Capture the cell that displays the provided text and extract its [x, y] central coordinate. 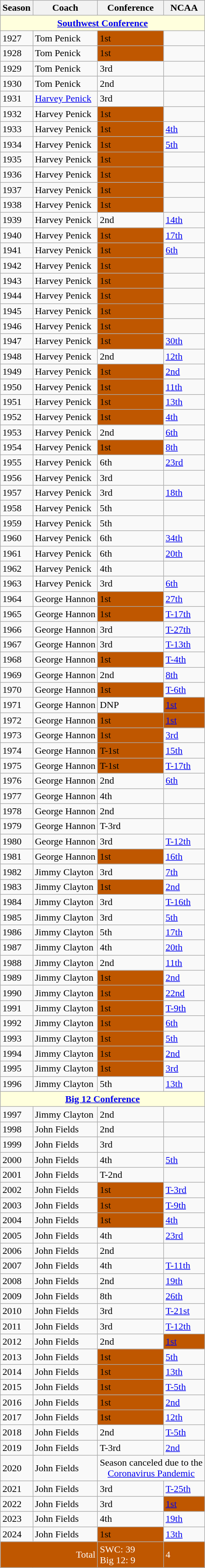
2005 [17, 1236]
1986 [17, 933]
1996 [17, 1084]
1939 [17, 220]
2000 [17, 1160]
Big 12 Conference [102, 1099]
1963 [17, 584]
1966 [17, 629]
2023 [17, 1519]
1980 [17, 841]
2011 [17, 1326]
2020 [17, 1468]
T-2nd [131, 1175]
1991 [17, 1008]
1973 [17, 735]
T-27th [184, 629]
1998 [17, 1129]
1979 [17, 826]
1940 [17, 235]
1948 [17, 356]
1992 [17, 1023]
1956 [17, 478]
1997 [17, 1114]
1995 [17, 1069]
1937 [17, 190]
1943 [17, 281]
1945 [17, 311]
2007 [17, 1266]
1981 [17, 856]
Southwest Conference [102, 23]
T-11th [184, 1266]
DNP [131, 705]
2024 [17, 1534]
14th [184, 220]
1964 [17, 599]
2004 [17, 1220]
15th [184, 751]
1952 [17, 417]
T-16th [184, 902]
2016 [17, 1402]
2010 [17, 1311]
T-6th [184, 690]
1935 [17, 159]
7th [184, 872]
1989 [17, 978]
22nd [184, 993]
1959 [17, 523]
18th [184, 493]
16th [184, 856]
1967 [17, 644]
1999 [17, 1144]
1936 [17, 174]
1985 [17, 917]
1972 [17, 720]
T-25th [184, 1489]
1977 [17, 796]
1929 [17, 68]
27th [184, 599]
1938 [17, 205]
1988 [17, 963]
34th [184, 538]
1957 [17, 493]
Coach [65, 8]
30th [184, 341]
2003 [17, 1205]
T-13th [184, 644]
1965 [17, 614]
2002 [17, 1190]
1987 [17, 948]
1944 [17, 296]
1978 [17, 811]
1968 [17, 659]
1932 [17, 114]
1931 [17, 99]
1928 [17, 53]
1953 [17, 432]
Season canceled due to theCoronavirus Pandemic [151, 1468]
1983 [17, 887]
1949 [17, 371]
1960 [17, 538]
SWC: 39Big 12: 9 [131, 1554]
1990 [17, 993]
1950 [17, 387]
1961 [17, 553]
1958 [17, 508]
1982 [17, 872]
1974 [17, 751]
2008 [17, 1281]
1984 [17, 902]
T-4th [184, 659]
1975 [17, 766]
1927 [17, 38]
2009 [17, 1296]
1955 [17, 463]
2019 [17, 1448]
2021 [17, 1489]
2001 [17, 1175]
1951 [17, 402]
1942 [17, 266]
1970 [17, 690]
1941 [17, 250]
1946 [17, 326]
2014 [17, 1372]
1971 [17, 705]
1947 [17, 341]
1934 [17, 144]
1933 [17, 129]
26th [184, 1296]
2017 [17, 1417]
2012 [17, 1341]
1993 [17, 1038]
2018 [17, 1433]
1969 [17, 675]
NCAA [184, 8]
2006 [17, 1251]
Conference [131, 8]
1962 [17, 569]
2022 [17, 1504]
Season [17, 8]
4 [184, 1554]
1930 [17, 84]
1976 [17, 781]
1994 [17, 1054]
Total [49, 1554]
1954 [17, 448]
2013 [17, 1357]
2015 [17, 1387]
T-21st [184, 1311]
